Output the (X, Y) coordinate of the center of the cell containing the given text.  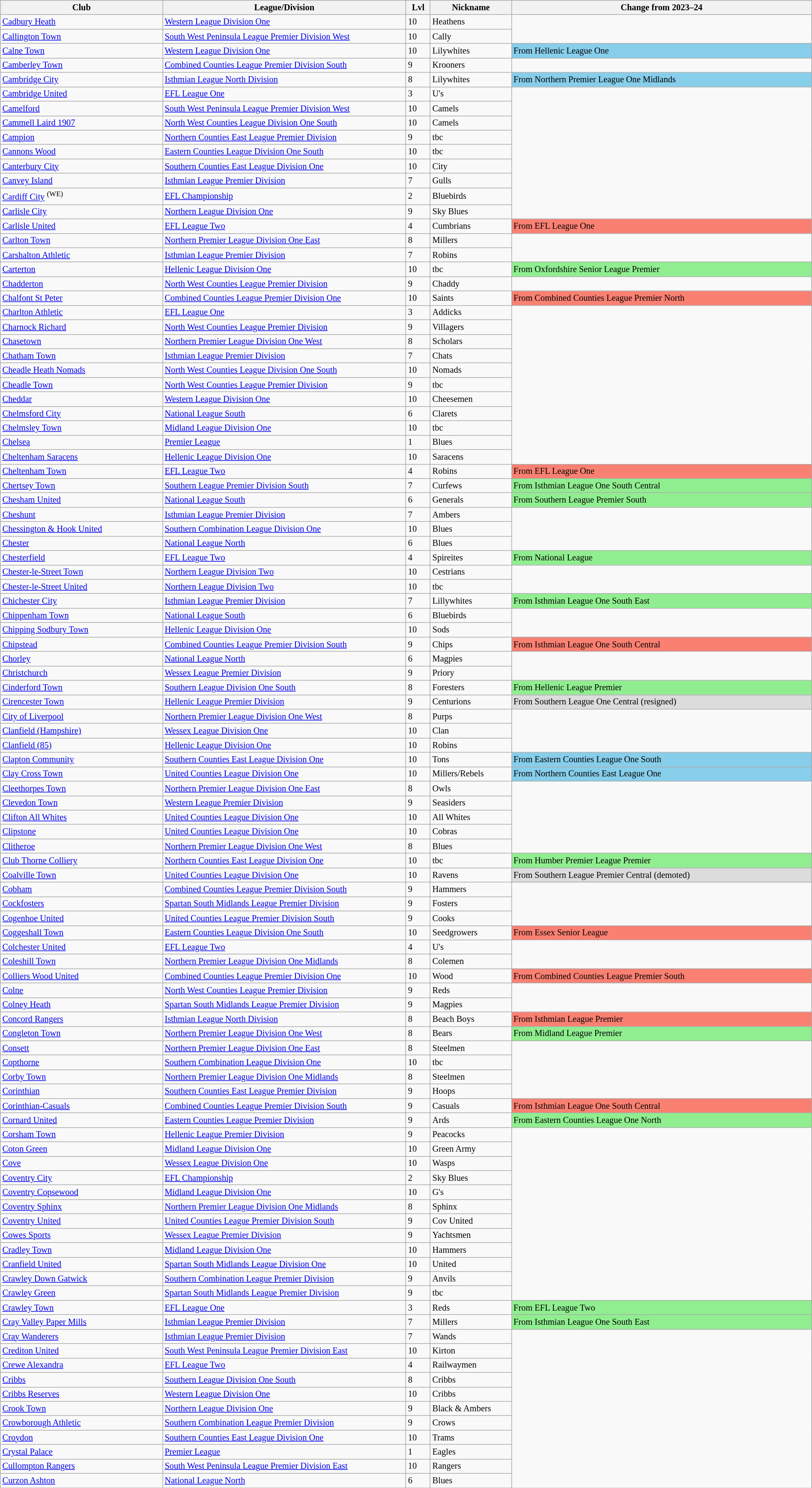
Cirencester Town (81, 702)
Chadderton (81, 284)
Club Thorne Colliery (81, 860)
Cornard United (81, 1120)
Saracens (471, 457)
Yachtsmen (471, 1235)
Charnock Richard (81, 327)
Crediton United (81, 1351)
From Eastern Counties League One South (661, 760)
Spireites (471, 558)
Owls (471, 788)
Lillywhites (471, 601)
From Eastern Counties League One North (661, 1120)
Coventry City (81, 1178)
Colliers Wood United (81, 976)
Cullompton Rangers (81, 1466)
Clapton Community (81, 760)
Black & Ambers (471, 1408)
Congleton Town (81, 1033)
United (471, 1264)
Clevedon Town (81, 803)
Krooners (471, 65)
Wands (471, 1336)
Peacocks (471, 1135)
Southern Counties East League Premier Division (284, 1091)
Crook Town (81, 1408)
Crawley Down Gatwick (81, 1278)
Cove (81, 1163)
All Whites (471, 817)
City of Liverpool (81, 716)
Trams (471, 1437)
From Southern League Premier South (661, 500)
Kirton (471, 1351)
Cooks (471, 918)
Carshalton Athletic (81, 255)
Cray Valley Paper Mills (81, 1322)
Cobham (81, 889)
Cheadle Heath Nomads (81, 370)
Christchurch (81, 673)
G's (471, 1192)
Cribbs Reserves (81, 1394)
Cheadle Town (81, 385)
Cray Wanderers (81, 1336)
Cammell Laird 1907 (81, 123)
Wood (471, 976)
Colne (81, 990)
Clan (471, 731)
From EFL League Two (661, 1308)
Chelmsley Town (81, 428)
Cogenhoe United (81, 918)
Clifton All Whites (81, 817)
Curfews (471, 485)
Cadbury Heath (81, 22)
Cally (471, 36)
Cockfosters (81, 904)
Coggeshall Town (81, 933)
Chesham United (81, 500)
Crawley Green (81, 1293)
Cumbrians (471, 226)
From Southern League Premier Central (demoted) (661, 875)
Purps (471, 716)
Carlisle United (81, 226)
Eastern Counties League Premier Division (284, 1120)
Seasiders (471, 803)
Northern Counties East League Division One (284, 860)
Northern Counties East League Premier Division (284, 137)
Bears (471, 1033)
Clanfield (Hampshire) (81, 731)
Wasps (471, 1163)
Coleshill Town (81, 961)
Chats (471, 356)
From National League (661, 558)
Colchester United (81, 947)
Club (81, 7)
Clarets (471, 413)
Sphinx (471, 1207)
Colemen (471, 961)
Green Army (471, 1149)
Railwaymen (471, 1365)
Chipping Sodbury Town (81, 630)
Seedgrowers (471, 933)
Cheddar (81, 399)
From Northern Counties East League One (661, 774)
Chertsey Town (81, 485)
Croydon (81, 1437)
Cinderford Town (81, 687)
Rangers (471, 1466)
Priory (471, 673)
Chipstead (81, 644)
Corsham Town (81, 1135)
Callington Town (81, 36)
Consett (81, 1048)
Centurions (471, 702)
Chester (81, 543)
Fosters (471, 904)
Corinthian (81, 1091)
Cestrians (471, 572)
Chaddy (471, 284)
Tons (471, 760)
Scholars (471, 341)
From Humber Premier League Premier (661, 860)
Coventry Sphinx (81, 1207)
Casuals (471, 1106)
Cheshunt (81, 515)
Concord Rangers (81, 1019)
Corinthian-Casuals (81, 1106)
Generals (471, 500)
Cambridge United (81, 94)
Ambers (471, 515)
Cradley Town (81, 1250)
Nomads (471, 370)
Chester-le-Street Town (81, 572)
Chester-le-Street United (81, 587)
Saints (471, 298)
Coton Green (81, 1149)
Crows (471, 1423)
Millers/Rebels (471, 774)
Ards (471, 1120)
Coventry United (81, 1221)
Coalville Town (81, 875)
Chippenham Town (81, 615)
Chichester City (81, 601)
Gulls (471, 180)
Nickname (471, 7)
Copthorne (81, 1063)
Chelsea (81, 442)
Camberley Town (81, 65)
Colney Heath (81, 1005)
City (471, 166)
Crystal Palace (81, 1452)
From Southern League One Central (resigned) (661, 702)
Carlton Town (81, 240)
Southern League Premier Division South (284, 485)
Cannons Wood (81, 152)
Calne Town (81, 51)
Foresters (471, 687)
Canterbury City (81, 166)
League/Division (284, 7)
From Hellenic League One (661, 51)
Eagles (471, 1452)
From Combined Counties League Premier North (661, 298)
Beach Boys (471, 1019)
Hoops (471, 1091)
Cobras (471, 832)
Villagers (471, 327)
Curzon Ashton (81, 1481)
Chalfont St Peter (81, 298)
From Oxfordshire Senior League Premier (661, 269)
Clanfield (85) (81, 745)
Heathens (471, 22)
From Northern Premier League One Midlands (661, 80)
From Isthmian League Premier (661, 1019)
Clipstone (81, 832)
Cowes Sports (81, 1235)
Cheesemen (471, 399)
Sods (471, 630)
Spartan South Midlands League Division One (284, 1264)
Coventry Copsewood (81, 1192)
Chesterfield (81, 558)
Cheltenham Saracens (81, 457)
Lvl (418, 7)
Anvils (471, 1278)
Chelmsford City (81, 413)
Chessington & Hook United (81, 529)
Crowborough Athletic (81, 1423)
From Combined Counties League Premier South (661, 976)
Cranfield United (81, 1264)
Cambridge City (81, 80)
From Hellenic League Premier (661, 687)
Addicks (471, 312)
Carlisle City (81, 212)
From Essex Senior League (661, 933)
Clitheroe (81, 846)
Charlton Athletic (81, 312)
Clay Cross Town (81, 774)
Camelford (81, 108)
From Midland League Premier (661, 1033)
Canvey Island (81, 180)
Corby Town (81, 1077)
Chips (471, 644)
Chorley (81, 659)
Carterton (81, 269)
Chatham Town (81, 356)
Cardiff City (WE) (81, 196)
Crewe Alexandra (81, 1365)
Cleethorpes Town (81, 788)
Cov United (471, 1221)
Crawley Town (81, 1308)
Cheltenham Town (81, 471)
Western League Premier Division (284, 803)
Chasetown (81, 341)
Change from 2023–24 (661, 7)
Ravens (471, 875)
Campion (81, 137)
